For the text-containing cell, return its midpoint in (X, Y) coordinate format. 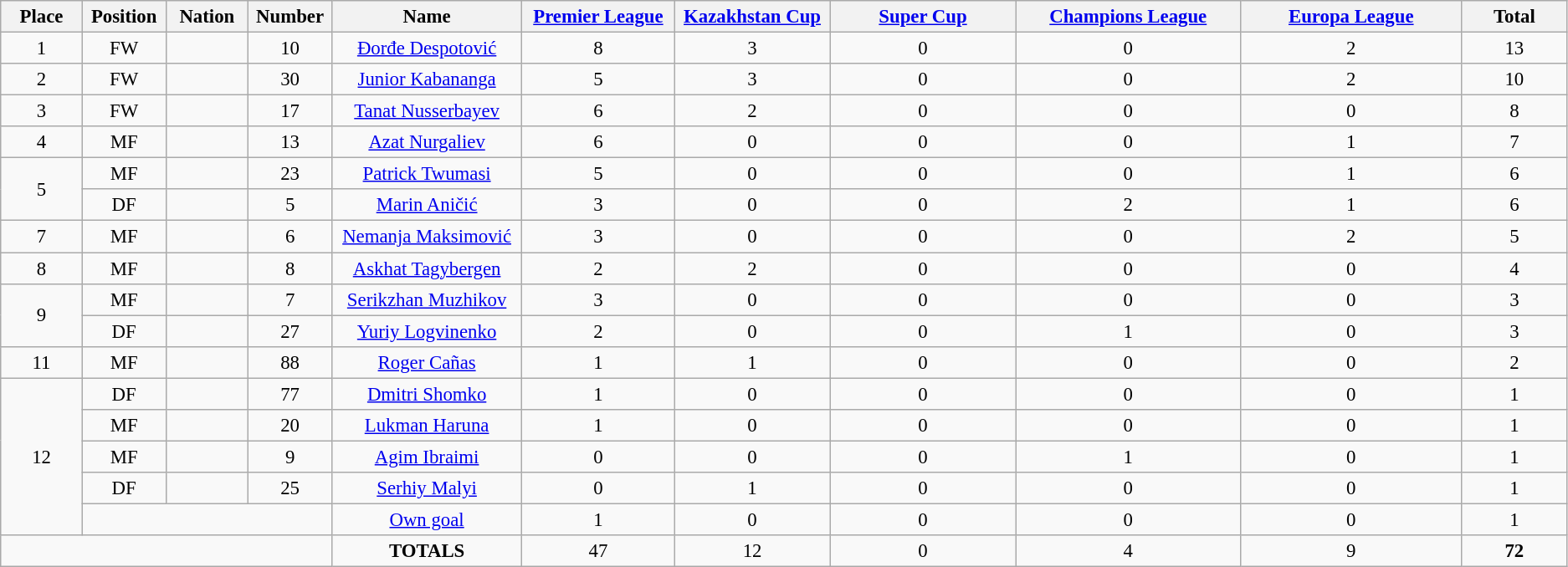
20 (290, 426)
23 (290, 174)
17 (290, 111)
Place (42, 17)
TOTALS (427, 551)
Kazakhstan Cup (752, 17)
Number (290, 17)
Roger Cañas (427, 362)
Europa League (1350, 17)
88 (290, 362)
Tanat Nusserbayev (427, 111)
72 (1514, 551)
Nemanja Maksimović (427, 237)
Total (1514, 17)
Premier League (599, 17)
Name (427, 17)
Serikzhan Muzhikov (427, 299)
77 (290, 394)
Dmitri Shomko (427, 394)
Serhiy Malyi (427, 488)
Đorđe Despotović (427, 49)
Agim Ibraimi (427, 457)
27 (290, 331)
Champions League (1128, 17)
Lukman Haruna (427, 426)
Super Cup (923, 17)
Patrick Twumasi (427, 174)
47 (599, 551)
Askhat Tagybergen (427, 268)
Marin Aničić (427, 205)
Own goal (427, 519)
Junior Kabananga (427, 79)
Nation (208, 17)
25 (290, 488)
Yuriy Logvinenko (427, 331)
Azat Nurgaliev (427, 142)
Position (124, 17)
30 (290, 79)
11 (42, 362)
